Output the [X, Y] coordinate of the center of the cell containing the given text.  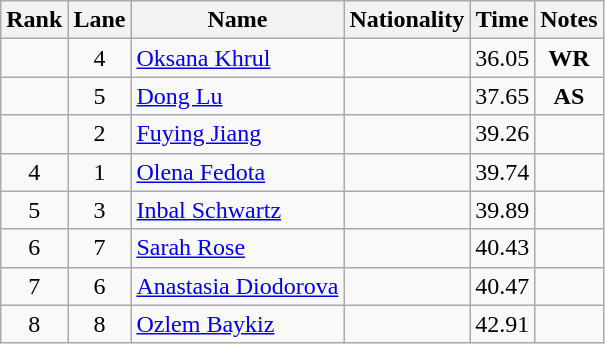
Inbal Schwartz [238, 210]
Rank [34, 20]
39.26 [502, 134]
Time [502, 20]
Nationality [407, 20]
Lane [100, 20]
2 [100, 134]
Ozlem Baykiz [238, 324]
42.91 [502, 324]
Name [238, 20]
Fuying Jiang [238, 134]
Notes [569, 20]
36.05 [502, 58]
39.74 [502, 172]
40.43 [502, 248]
AS [569, 96]
40.47 [502, 286]
39.89 [502, 210]
Anastasia Diodorova [238, 286]
1 [100, 172]
Dong Lu [238, 96]
WR [569, 58]
37.65 [502, 96]
Olena Fedota [238, 172]
Sarah Rose [238, 248]
Oksana Khrul [238, 58]
3 [100, 210]
